Search for the cell housing the specified text and yield its [X, Y] center coordinate. 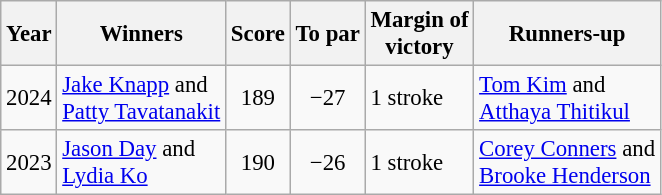
Jason Day and Lydia Ko [142, 162]
Jake Knapp and Patty Tavatanakit [142, 98]
Year [29, 34]
Margin ofvictory [420, 34]
190 [258, 162]
2024 [29, 98]
2023 [29, 162]
Tom Kim and Atthaya Thitikul [568, 98]
Winners [142, 34]
Corey Conners and Brooke Henderson [568, 162]
189 [258, 98]
Runners-up [568, 34]
−27 [328, 98]
−26 [328, 162]
Score [258, 34]
To par [328, 34]
